Output the (x, y) coordinate of the center of the cell containing the given text.  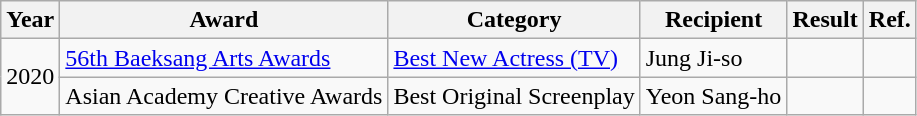
Category (514, 20)
2020 (30, 77)
Best New Actress (TV) (514, 58)
Recipient (714, 20)
Best Original Screenplay (514, 96)
Result (825, 20)
Jung Ji-so (714, 58)
Year (30, 20)
Asian Academy Creative Awards (224, 96)
Yeon Sang-ho (714, 96)
56th Baeksang Arts Awards (224, 58)
Award (224, 20)
Ref. (890, 20)
